Identify which cell holds the provided text, then report its [x, y] central coordinate. 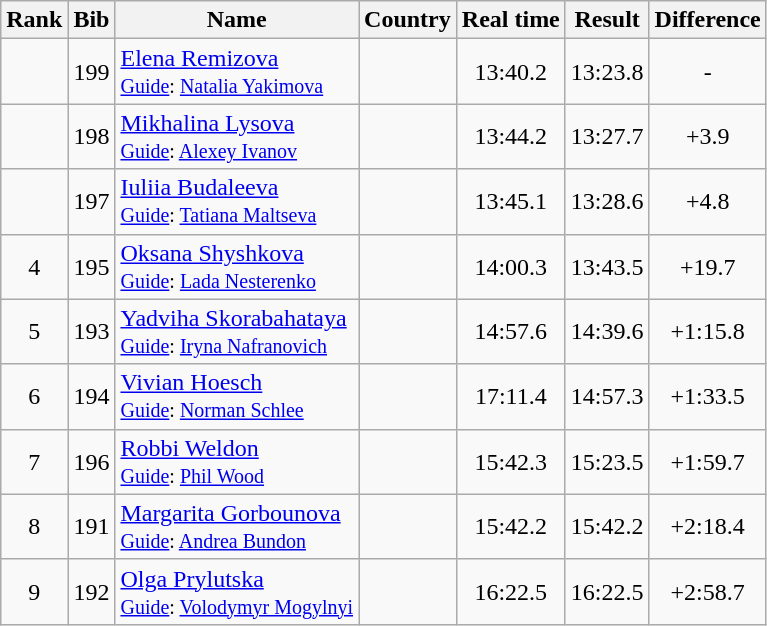
Real time [510, 20]
- [708, 72]
Rank [34, 20]
Olga PrylutskaGuide: Volodymyr Mogylnyi [237, 592]
+1:33.5 [708, 396]
17:11.4 [510, 396]
14:00.3 [510, 266]
Country [408, 20]
Robbi WeldonGuide: Phil Wood [237, 462]
15:42.3 [510, 462]
7 [34, 462]
13:23.8 [607, 72]
198 [92, 136]
13:40.2 [510, 72]
Bib [92, 20]
+2:58.7 [708, 592]
199 [92, 72]
+2:18.4 [708, 526]
195 [92, 266]
13:44.2 [510, 136]
Difference [708, 20]
6 [34, 396]
15:23.5 [607, 462]
Elena RemizovaGuide: Natalia Yakimova [237, 72]
191 [92, 526]
5 [34, 332]
+1:15.8 [708, 332]
9 [34, 592]
4 [34, 266]
Iuliia BudaleevaGuide: Tatiana Maltseva [237, 202]
Result [607, 20]
193 [92, 332]
+4.8 [708, 202]
13:27.7 [607, 136]
192 [92, 592]
8 [34, 526]
Oksana ShyshkovaGuide: Lada Nesterenko [237, 266]
13:28.6 [607, 202]
+1:59.7 [708, 462]
+19.7 [708, 266]
14:57.3 [607, 396]
Name [237, 20]
+3.9 [708, 136]
Vivian HoeschGuide: Norman Schlee [237, 396]
Margarita GorbounovaGuide: Andrea Bundon [237, 526]
196 [92, 462]
194 [92, 396]
13:45.1 [510, 202]
14:39.6 [607, 332]
14:57.6 [510, 332]
197 [92, 202]
Yadviha SkorabahatayaGuide: Iryna Nafranovich [237, 332]
13:43.5 [607, 266]
Mikhalina LysovaGuide: Alexey Ivanov [237, 136]
